Return [x, y] of the center of cell containing provided text 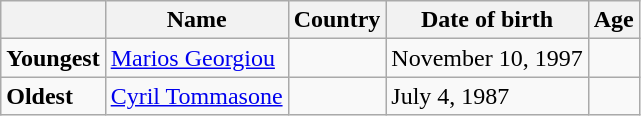
Cyril Tommasone [196, 96]
November 10, 1997 [487, 58]
Name [196, 20]
Country [337, 20]
Youngest [53, 58]
Age [614, 20]
Date of birth [487, 20]
July 4, 1987 [487, 96]
Oldest [53, 96]
Marios Georgiou [196, 58]
